Provide the (x, y) coordinate of the cell's center where the given text is located.  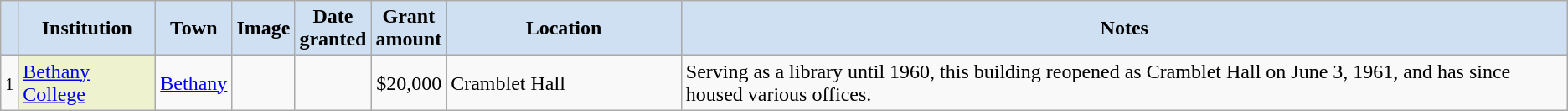
Grantamount (409, 29)
Cramblet Hall (565, 82)
Notes (1124, 29)
Town (194, 29)
Bethany College (87, 82)
Image (263, 29)
Bethany (194, 82)
Institution (87, 29)
Dategranted (333, 29)
$20,000 (409, 82)
Location (565, 29)
1 (10, 82)
Serving as a library until 1960, this building reopened as Cramblet Hall on June 3, 1961, and has since housed various offices. (1124, 82)
